Return [x, y] of the center of cell containing provided text 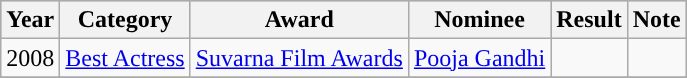
Award [299, 20]
Suvarna Film Awards [299, 58]
Category [125, 20]
Nominee [479, 20]
2008 [30, 58]
Pooja Gandhi [479, 58]
Best Actress [125, 58]
Note [656, 20]
Year [30, 20]
Result [589, 20]
